Output the (X, Y) coordinate of the center of the cell containing the given text.  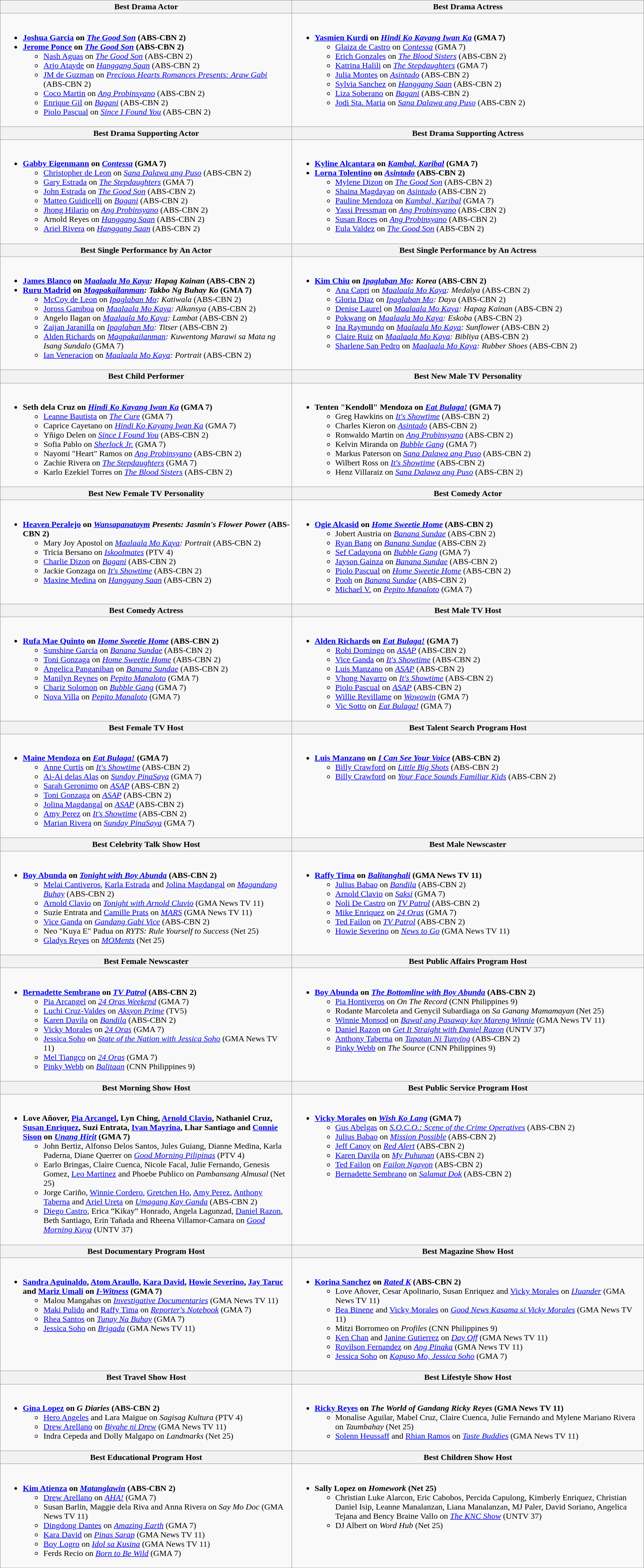
Best Comedy Actor (468, 493)
Best Child Performer (146, 376)
Best Comedy Actress (146, 610)
Best Lifestyle Show Host (468, 1377)
Best Educational Program Host (146, 1457)
Best New Female TV Personality (146, 493)
Best Talent Search Program Host (468, 728)
Best Drama Actress (468, 7)
Best Female Newscaster (146, 962)
Best Drama Actor (146, 7)
Best Public Service Program Host (468, 1088)
Best Morning Show Host (146, 1088)
Best Drama Supporting Actor (146, 133)
Best Documentary Program Host (146, 1251)
Best Male TV Host (468, 610)
Best Magazine Show Host (468, 1251)
Best Drama Supporting Actress (468, 133)
Best Children Show Host (468, 1457)
Best Single Performance by An Actor (146, 250)
Best Single Performance by An Actress (468, 250)
Best Travel Show Host (146, 1377)
Best Male Newscaster (468, 845)
Best Female TV Host (146, 728)
Best Celebrity Talk Show Host (146, 845)
Best Public Affairs Program Host (468, 962)
Best New Male TV Personality (468, 376)
